Capture the cell that displays the provided text and extract its (x, y) central coordinate. 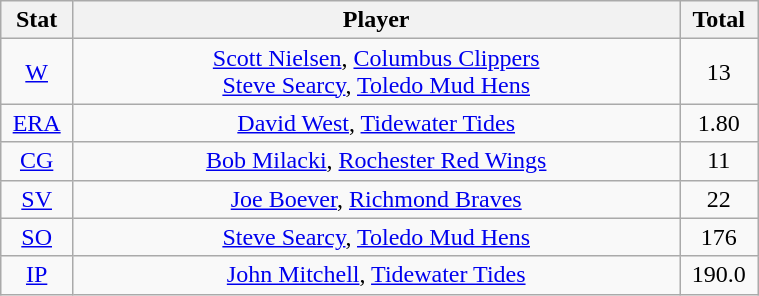
SV (37, 199)
Total (719, 20)
Scott Nielsen, Columbus Clippers Steve Searcy, Toledo Mud Hens (376, 72)
Bob Milacki, Rochester Red Wings (376, 161)
Stat (37, 20)
Player (376, 20)
Steve Searcy, Toledo Mud Hens (376, 237)
IP (37, 275)
SO (37, 237)
ERA (37, 123)
11 (719, 161)
1.80 (719, 123)
CG (37, 161)
W (37, 72)
190.0 (719, 275)
13 (719, 72)
Joe Boever, Richmond Braves (376, 199)
22 (719, 199)
David West, Tidewater Tides (376, 123)
John Mitchell, Tidewater Tides (376, 275)
176 (719, 237)
